Scan for the cell matching the given text and deliver its (x, y) coordinate at center. 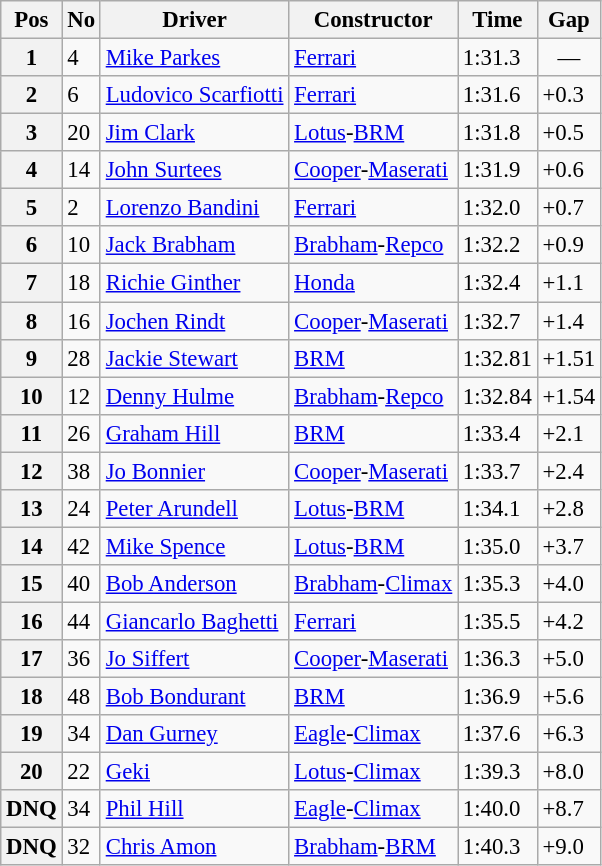
32 (81, 847)
Denny Hulme (194, 396)
Dan Gurney (194, 734)
1:31.8 (498, 133)
7 (32, 283)
1:34.1 (498, 509)
Brabham-Climax (374, 584)
1:32.0 (498, 208)
1:36.3 (498, 659)
Bob Bondurant (194, 697)
Richie Ginther (194, 283)
Giancarlo Baghetti (194, 621)
+4.2 (568, 621)
17 (32, 659)
22 (81, 772)
Jackie Stewart (194, 358)
+0.9 (568, 245)
42 (81, 546)
— (568, 58)
Constructor (374, 20)
1:35.0 (498, 546)
+0.5 (568, 133)
Jo Siffert (194, 659)
1:32.4 (498, 283)
+5.6 (568, 697)
+6.3 (568, 734)
+1.51 (568, 358)
+2.8 (568, 509)
1:35.5 (498, 621)
Mike Parkes (194, 58)
Honda (374, 283)
No (81, 20)
24 (81, 509)
+2.1 (568, 433)
Lorenzo Bandini (194, 208)
9 (32, 358)
+4.0 (568, 584)
8 (32, 321)
1:32.2 (498, 245)
1:31.3 (498, 58)
1:40.3 (498, 847)
19 (32, 734)
1:32.84 (498, 396)
1:32.81 (498, 358)
Jochen Rindt (194, 321)
1:39.3 (498, 772)
5 (32, 208)
+8.0 (568, 772)
Time (498, 20)
Graham Hill (194, 433)
+8.7 (568, 809)
1:35.3 (498, 584)
Chris Amon (194, 847)
Phil Hill (194, 809)
Pos (32, 20)
Jo Bonnier (194, 471)
1:31.9 (498, 170)
1:37.6 (498, 734)
Jack Brabham (194, 245)
+3.7 (568, 546)
Brabham-BRM (374, 847)
+9.0 (568, 847)
1:32.7 (498, 321)
+1.4 (568, 321)
11 (32, 433)
15 (32, 584)
Geki (194, 772)
Driver (194, 20)
48 (81, 697)
Lotus-Climax (374, 772)
+1.1 (568, 283)
1:36.9 (498, 697)
44 (81, 621)
13 (32, 509)
1:33.7 (498, 471)
40 (81, 584)
Mike Spence (194, 546)
Peter Arundell (194, 509)
John Surtees (194, 170)
+2.4 (568, 471)
1:40.0 (498, 809)
Ludovico Scarfiotti (194, 95)
+5.0 (568, 659)
Gap (568, 20)
1:31.6 (498, 95)
36 (81, 659)
28 (81, 358)
3 (32, 133)
1:33.4 (498, 433)
Bob Anderson (194, 584)
26 (81, 433)
+0.3 (568, 95)
38 (81, 471)
+0.7 (568, 208)
1 (32, 58)
+1.54 (568, 396)
Jim Clark (194, 133)
+0.6 (568, 170)
